For the text-containing cell, return its midpoint in (x, y) coordinate format. 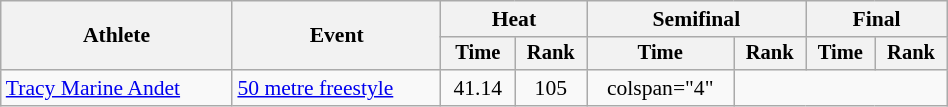
colspan="4" (660, 88)
105 (551, 88)
41.14 (478, 88)
Tracy Marine Andet (117, 88)
Athlete (117, 36)
Semifinal (696, 19)
Final (876, 19)
Heat (514, 19)
50 metre freestyle (336, 88)
Event (336, 36)
